Pinpoint the cell where the given text exists, returning its [x, y] midpoint coordinate. 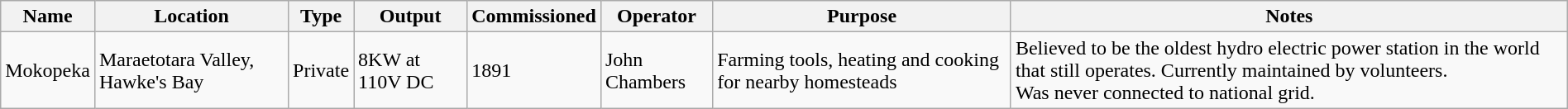
Commissioned [534, 17]
8KW at 110V DC [410, 70]
Private [321, 70]
Maraetotara Valley, Hawke's Bay [191, 70]
1891 [534, 70]
Output [410, 17]
Purpose [862, 17]
Farming tools, heating and cooking for nearby homesteads [862, 70]
Mokopeka [48, 70]
John Chambers [657, 70]
Operator [657, 17]
Type [321, 17]
Notes [1288, 17]
Location [191, 17]
Name [48, 17]
